For the text-containing cell, return its midpoint in (X, Y) coordinate format. 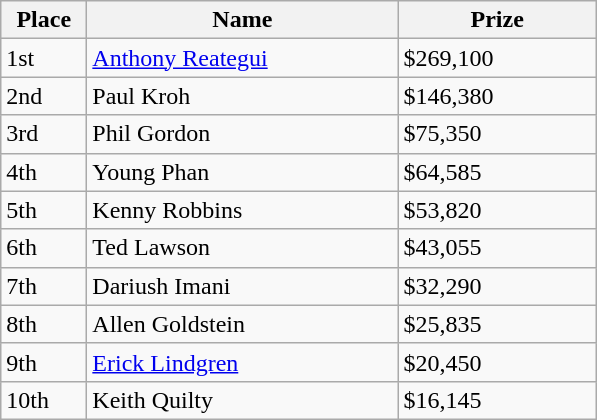
3rd (44, 134)
Erick Lindgren (242, 362)
Keith Quilty (242, 400)
9th (44, 362)
2nd (44, 96)
$16,145 (498, 400)
Paul Kroh (242, 96)
Young Phan (242, 172)
Name (242, 20)
Allen Goldstein (242, 324)
$32,290 (498, 286)
Prize (498, 20)
10th (44, 400)
1st (44, 58)
$43,055 (498, 248)
$146,380 (498, 96)
$75,350 (498, 134)
4th (44, 172)
7th (44, 286)
Phil Gordon (242, 134)
6th (44, 248)
$20,450 (498, 362)
$53,820 (498, 210)
Ted Lawson (242, 248)
Anthony Reategui (242, 58)
$25,835 (498, 324)
Place (44, 20)
$64,585 (498, 172)
5th (44, 210)
$269,100 (498, 58)
Kenny Robbins (242, 210)
8th (44, 324)
Dariush Imani (242, 286)
